For the text-containing cell, return its midpoint in (X, Y) coordinate format. 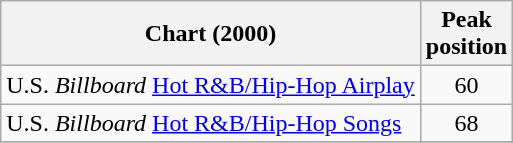
68 (466, 123)
U.S. Billboard Hot R&B/Hip-Hop Songs (211, 123)
U.S. Billboard Hot R&B/Hip-Hop Airplay (211, 85)
Chart (2000) (211, 34)
Peakposition (466, 34)
60 (466, 85)
